Locate the cell with the specified text and output its [x, y] center coordinate. 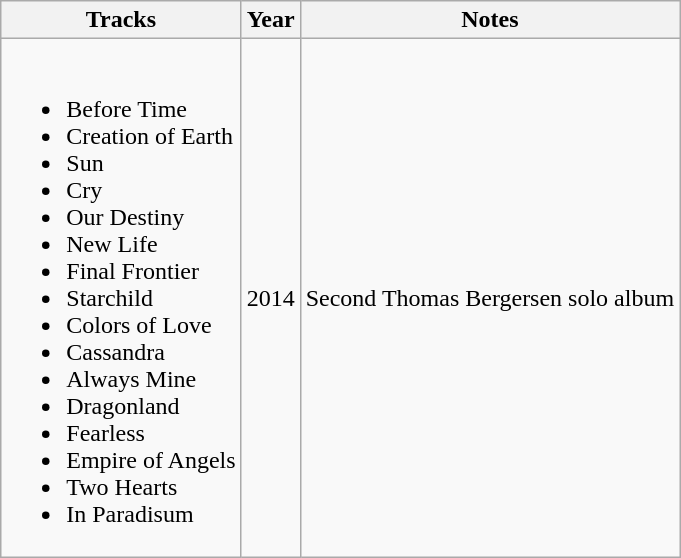
Tracks [121, 20]
Second Thomas Bergersen solo album [490, 298]
Year [270, 20]
2014 [270, 298]
Notes [490, 20]
